For the text-containing cell, return its midpoint in [x, y] coordinate format. 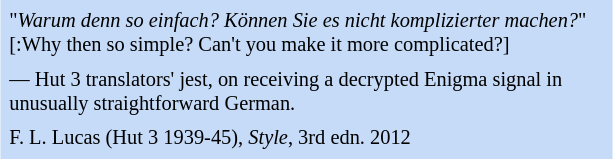
― Hut 3 translators' jest, on receiving a decrypted Enigma signal in unusually straightforward German. [306, 92]
F. L. Lucas (Hut 3 1939-45), Style, 3rd edn. 2012 [306, 138]
"Warum denn so einfach? Können Sie es nicht komplizierter machen?" [:Why then so simple? Can't you make it more complicated?] [306, 34]
